Return (x, y) of the center of cell containing provided text 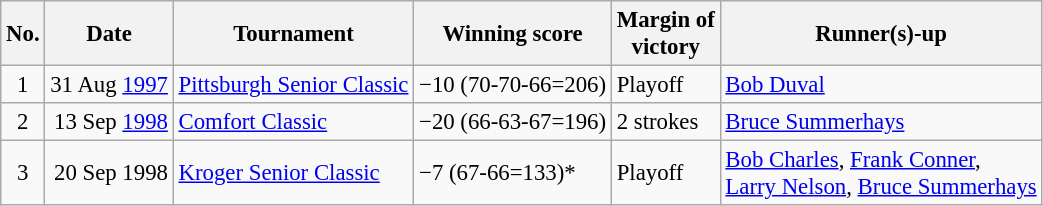
13 Sep 1998 (109, 122)
−20 (66-63-67=196) (513, 122)
1 (23, 85)
Bruce Summerhays (881, 122)
Winning score (513, 34)
3 (23, 174)
Bob Charles, Frank Conner, Larry Nelson, Bruce Summerhays (881, 174)
Runner(s)-up (881, 34)
2 (23, 122)
Tournament (294, 34)
Bob Duval (881, 85)
Date (109, 34)
−10 (70-70-66=206) (513, 85)
−7 (67-66=133)* (513, 174)
No. (23, 34)
31 Aug 1997 (109, 85)
Pittsburgh Senior Classic (294, 85)
2 strokes (666, 122)
Kroger Senior Classic (294, 174)
Margin ofvictory (666, 34)
Comfort Classic (294, 122)
20 Sep 1998 (109, 174)
